Determine the (x, y) coordinate at the center of the cell enclosing the given text.  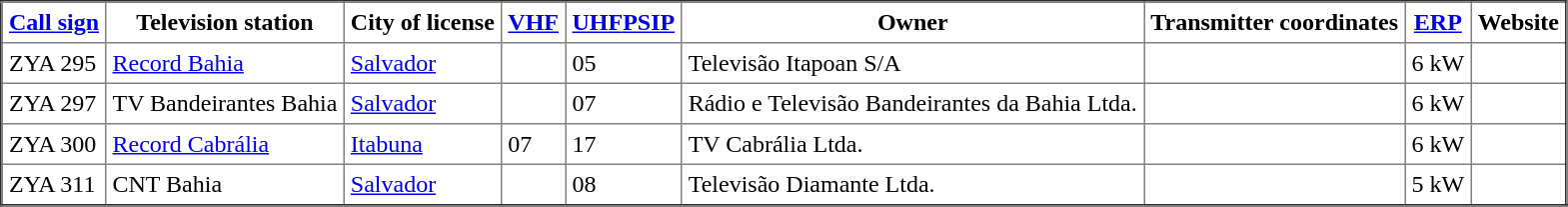
ZYA 295 (54, 63)
Television station (225, 22)
08 (624, 184)
Transmitter coordinates (1273, 22)
CNT Bahia (225, 184)
Owner (913, 22)
Record Bahia (225, 63)
05 (624, 63)
Record Cabrália (225, 144)
ERP (1438, 22)
VHF (534, 22)
Televisão Itapoan S/A (913, 63)
Website (1519, 22)
Televisão Diamante Ltda. (913, 184)
17 (624, 144)
Itabuna (422, 144)
ZYA 297 (54, 103)
City of license (422, 22)
Rádio e Televisão Bandeirantes da Bahia Ltda. (913, 103)
ZYA 300 (54, 144)
UHFPSIP (624, 22)
TV Cabrália Ltda. (913, 144)
5 kW (1438, 184)
Call sign (54, 22)
ZYA 311 (54, 184)
TV Bandeirantes Bahia (225, 103)
